Find where the given text appears and provide that cell's center as (X, Y) coordinate. 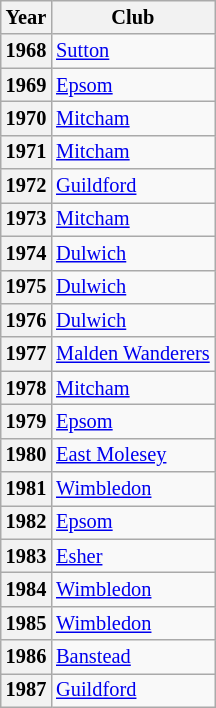
1977 (26, 354)
1983 (26, 556)
1984 (26, 589)
1981 (26, 489)
1986 (26, 657)
Sutton (132, 51)
1970 (26, 118)
1974 (26, 253)
1969 (26, 85)
1982 (26, 522)
1976 (26, 320)
1985 (26, 623)
1987 (26, 690)
1968 (26, 51)
Club (132, 17)
1971 (26, 152)
East Molesey (132, 455)
Banstead (132, 657)
Malden Wanderers (132, 354)
1973 (26, 219)
1980 (26, 455)
1972 (26, 186)
Year (26, 17)
1979 (26, 421)
1978 (26, 388)
Esher (132, 556)
1975 (26, 287)
